For the text-containing cell, return its midpoint in [x, y] coordinate format. 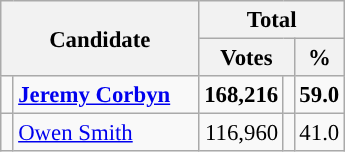
Total [272, 20]
Owen Smith [106, 133]
Candidate [100, 38]
59.0 [319, 95]
Votes [246, 58]
168,216 [242, 95]
% [319, 58]
Jeremy Corbyn [106, 95]
41.0 [319, 133]
116,960 [242, 133]
